Detect which cell encompasses the target text, then output its (X, Y) center coordinate. 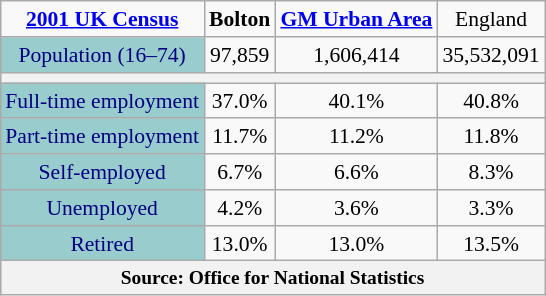
6.6% (356, 172)
11.2% (356, 136)
3.6% (356, 208)
2001 UK Census (102, 19)
4.2% (240, 208)
97,859 (240, 55)
England (490, 19)
Full-time employment (102, 101)
GM Urban Area (356, 19)
13.5% (490, 243)
Retired (102, 243)
37.0% (240, 101)
11.7% (240, 136)
8.3% (490, 172)
Part-time employment (102, 136)
Unemployed (102, 208)
Population (16–74) (102, 55)
3.3% (490, 208)
40.1% (356, 101)
Bolton (240, 19)
40.8% (490, 101)
Source: Office for National Statistics (272, 278)
Self-employed (102, 172)
11.8% (490, 136)
1,606,414 (356, 55)
6.7% (240, 172)
35,532,091 (490, 55)
